Return (X, Y) of the center of cell containing provided text 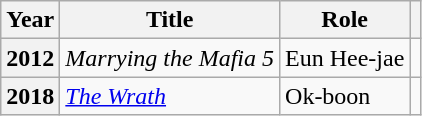
The Wrath (170, 96)
2018 (30, 96)
2012 (30, 58)
Marrying the Mafia 5 (170, 58)
Title (170, 20)
Year (30, 20)
Ok-boon (345, 96)
Role (345, 20)
Eun Hee-jae (345, 58)
